Detect which cell encompasses the target text, then output its (X, Y) center coordinate. 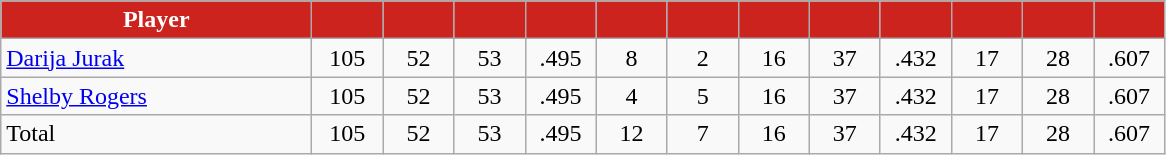
Player (156, 20)
12 (632, 134)
Total (156, 134)
Shelby Rogers (156, 96)
2 (702, 58)
7 (702, 134)
8 (632, 58)
Darija Jurak (156, 58)
4 (632, 96)
5 (702, 96)
